Output the [X, Y] coordinate of the center of the cell containing the given text.  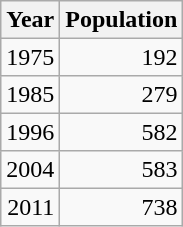
279 [122, 94]
583 [122, 170]
2004 [30, 170]
1975 [30, 56]
582 [122, 132]
1985 [30, 94]
Year [30, 20]
192 [122, 56]
2011 [30, 206]
1996 [30, 132]
Population [122, 20]
738 [122, 206]
